Identify which cell holds the provided text, then report its [x, y] central coordinate. 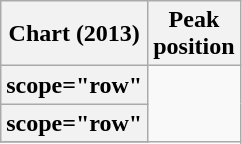
Peakposition [194, 34]
Chart (2013) [74, 34]
